For the text-containing cell, return its midpoint in [x, y] coordinate format. 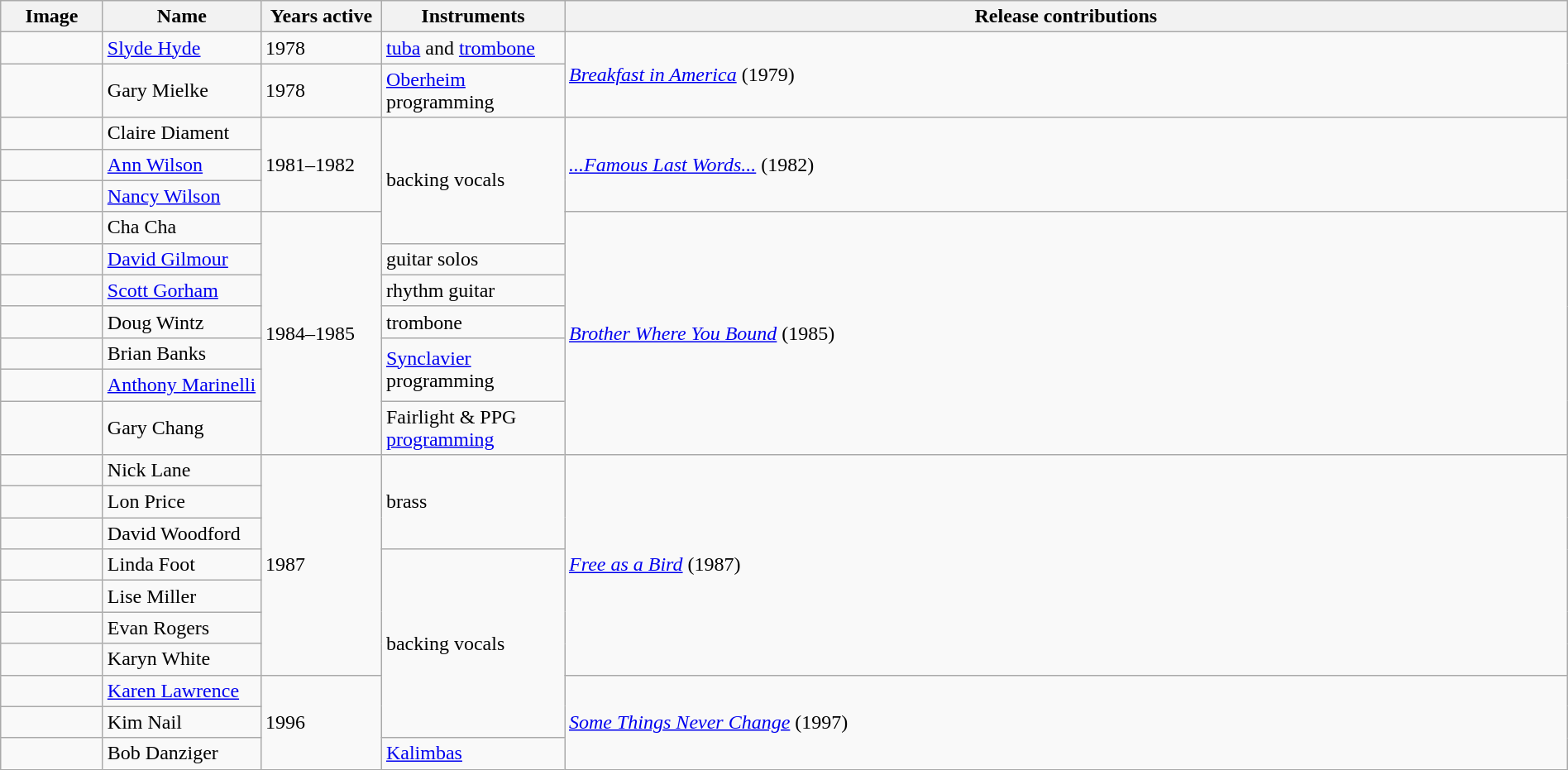
Evan Rogers [182, 628]
trombone [473, 322]
guitar solos [473, 259]
Cha Cha [182, 227]
Lon Price [182, 502]
Bob Danziger [182, 753]
Nick Lane [182, 471]
Nancy Wilson [182, 196]
rhythm guitar [473, 290]
Claire Diament [182, 133]
Instruments [473, 17]
Brian Banks [182, 353]
Slyde Hyde [182, 48]
1981–1982 [321, 165]
1984–1985 [321, 332]
Years active [321, 17]
Doug Wintz [182, 322]
tuba and trombone [473, 48]
Karen Lawrence [182, 691]
Image [52, 17]
Gary Chang [182, 427]
Anthony Marinelli [182, 385]
Lise Miller [182, 596]
Kalimbas [473, 753]
Release contributions [1065, 17]
Gary Mielke [182, 91]
Some Things Never Change (1997) [1065, 722]
Synclavier programming [473, 369]
Fairlight & PPG programming [473, 427]
1987 [321, 565]
Free as a Bird (1987) [1065, 565]
Brother Where You Bound (1985) [1065, 332]
Linda Foot [182, 565]
1996 [321, 722]
brass [473, 502]
Ann Wilson [182, 165]
David Woodford [182, 533]
David Gilmour [182, 259]
Scott Gorham [182, 290]
...Famous Last Words... (1982) [1065, 165]
Kim Nail [182, 722]
Karyn White [182, 659]
Oberheim programming [473, 91]
Breakfast in America (1979) [1065, 74]
Name [182, 17]
